Pinpoint the cell where the given text exists, returning its [X, Y] midpoint coordinate. 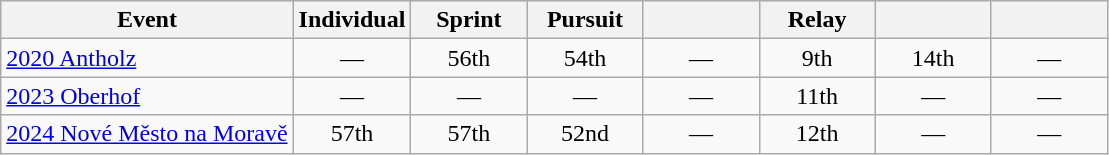
2023 Oberhof [147, 96]
2020 Antholz [147, 58]
Sprint [469, 20]
56th [469, 58]
Individual [352, 20]
54th [585, 58]
14th [933, 58]
52nd [585, 134]
2024 Nové Město na Moravě [147, 134]
Event [147, 20]
9th [817, 58]
Pursuit [585, 20]
12th [817, 134]
11th [817, 96]
Relay [817, 20]
